Return the [X, Y] coordinate for the center point of the cell that contains the specified text.  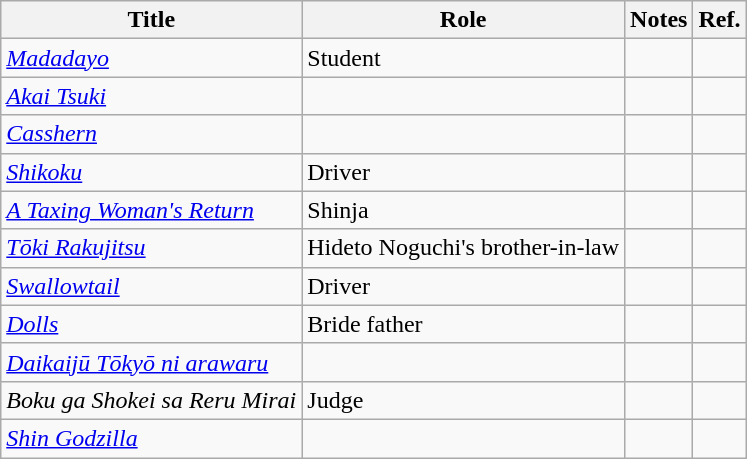
Ref. [720, 20]
A Taxing Woman's Return [152, 210]
Swallowtail [152, 286]
Shikoku [152, 172]
Shin Godzilla [152, 438]
Shinja [464, 210]
Boku ga Shokei sa Reru Mirai [152, 400]
Hideto Noguchi's brother-in-law [464, 248]
Akai Tsuki [152, 96]
Dolls [152, 324]
Notes [659, 20]
Student [464, 58]
Bride father [464, 324]
Tōki Rakujitsu [152, 248]
Title [152, 20]
Role [464, 20]
Casshern [152, 134]
Madadayo [152, 58]
Judge [464, 400]
Daikaijū Tōkyō ni arawaru [152, 362]
